Locate the cell with the specified text and output its [X, Y] center coordinate. 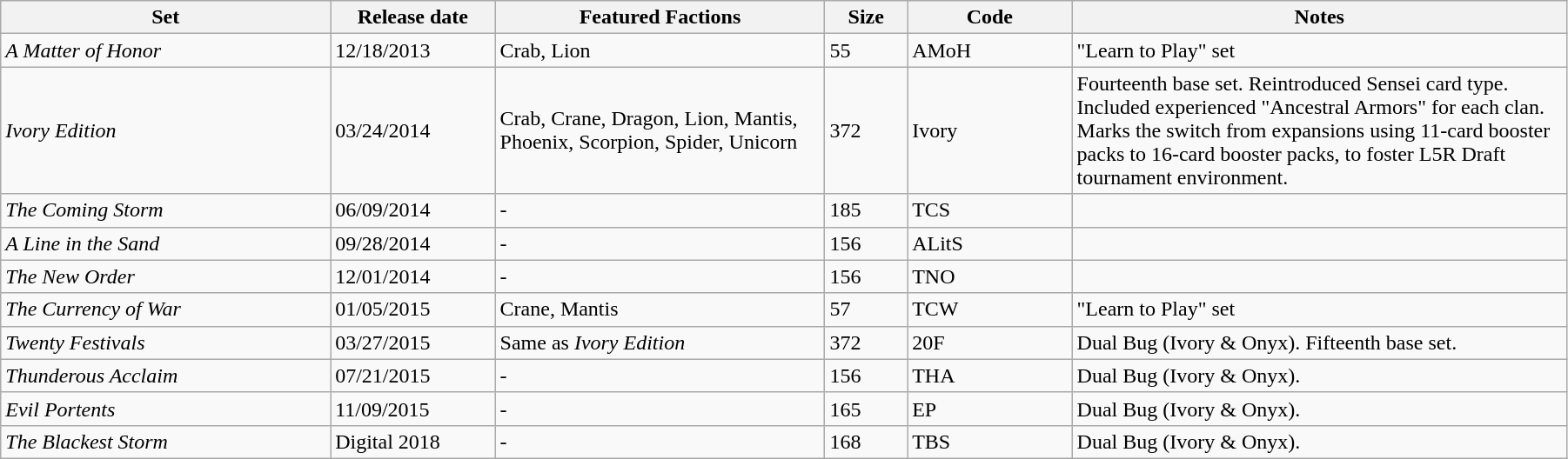
Digital 2018 [412, 442]
03/27/2015 [412, 343]
AMoH [990, 50]
Size [867, 17]
Ivory Edition [165, 130]
Same as Ivory Edition [660, 343]
Set [165, 17]
Featured Factions [660, 17]
A Line in the Sand [165, 243]
55 [867, 50]
06/09/2014 [412, 210]
Thunderous Acclaim [165, 376]
Crab, Crane, Dragon, Lion, Mantis, Phoenix, Scorpion, Spider, Unicorn [660, 130]
Evil Portents [165, 409]
ALitS [990, 243]
185 [867, 210]
TBS [990, 442]
THA [990, 376]
09/28/2014 [412, 243]
The Currency of War [165, 309]
Crane, Mantis [660, 309]
57 [867, 309]
Code [990, 17]
168 [867, 442]
12/18/2013 [412, 50]
The New Order [165, 276]
12/01/2014 [412, 276]
The Coming Storm [165, 210]
11/09/2015 [412, 409]
TCS [990, 210]
Release date [412, 17]
EP [990, 409]
A Matter of Honor [165, 50]
Ivory [990, 130]
TNO [990, 276]
Notes [1319, 17]
The Blackest Storm [165, 442]
TCW [990, 309]
03/24/2014 [412, 130]
Twenty Festivals [165, 343]
165 [867, 409]
Dual Bug (Ivory & Onyx). Fifteenth base set. [1319, 343]
Crab, Lion [660, 50]
20F [990, 343]
07/21/2015 [412, 376]
01/05/2015 [412, 309]
